Return (X, Y) of the center of cell containing provided text 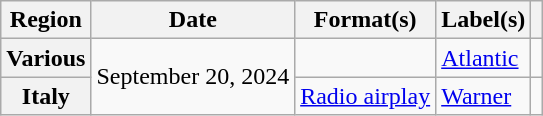
September 20, 2024 (193, 77)
Italy (46, 96)
Atlantic (484, 58)
Various (46, 58)
Region (46, 20)
Date (193, 20)
Radio airplay (366, 96)
Label(s) (484, 20)
Warner (484, 96)
Format(s) (366, 20)
